Search for the cell housing the specified text and yield its (x, y) center coordinate. 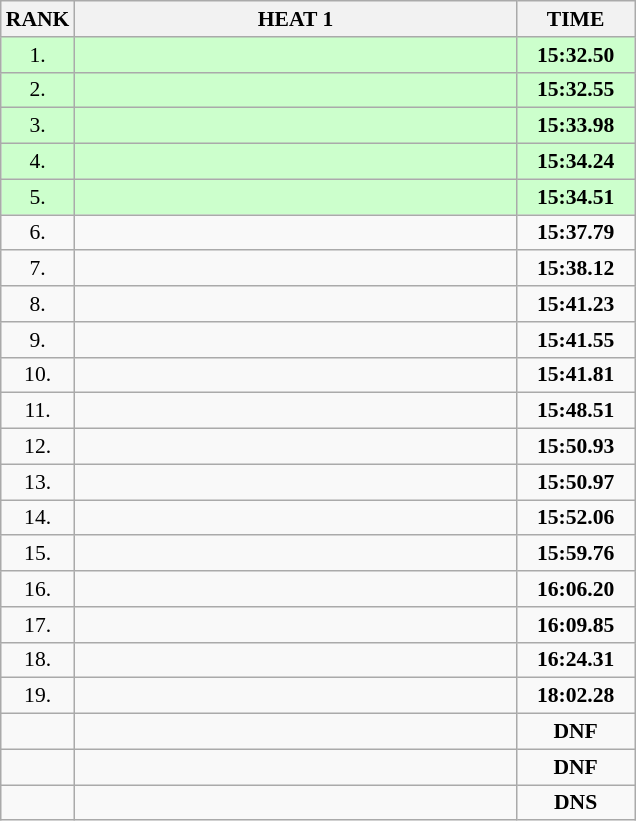
18. (38, 660)
16:06.20 (576, 589)
6. (38, 233)
5. (38, 197)
14. (38, 518)
19. (38, 696)
15:52.06 (576, 518)
3. (38, 126)
2. (38, 90)
13. (38, 482)
1. (38, 55)
15:38.12 (576, 269)
4. (38, 162)
TIME (576, 19)
15:41.81 (576, 375)
10. (38, 375)
15:33.98 (576, 126)
16:09.85 (576, 625)
15:34.51 (576, 197)
15:32.55 (576, 90)
12. (38, 447)
16. (38, 589)
15:41.23 (576, 304)
15:50.97 (576, 482)
15:37.79 (576, 233)
15. (38, 554)
11. (38, 411)
15:41.55 (576, 340)
18:02.28 (576, 696)
15:50.93 (576, 447)
8. (38, 304)
7. (38, 269)
15:59.76 (576, 554)
9. (38, 340)
15:34.24 (576, 162)
16:24.31 (576, 660)
15:32.50 (576, 55)
RANK (38, 19)
17. (38, 625)
HEAT 1 (295, 19)
DNS (576, 803)
15:48.51 (576, 411)
